Scan for the cell matching the given text and deliver its [x, y] coordinate at center. 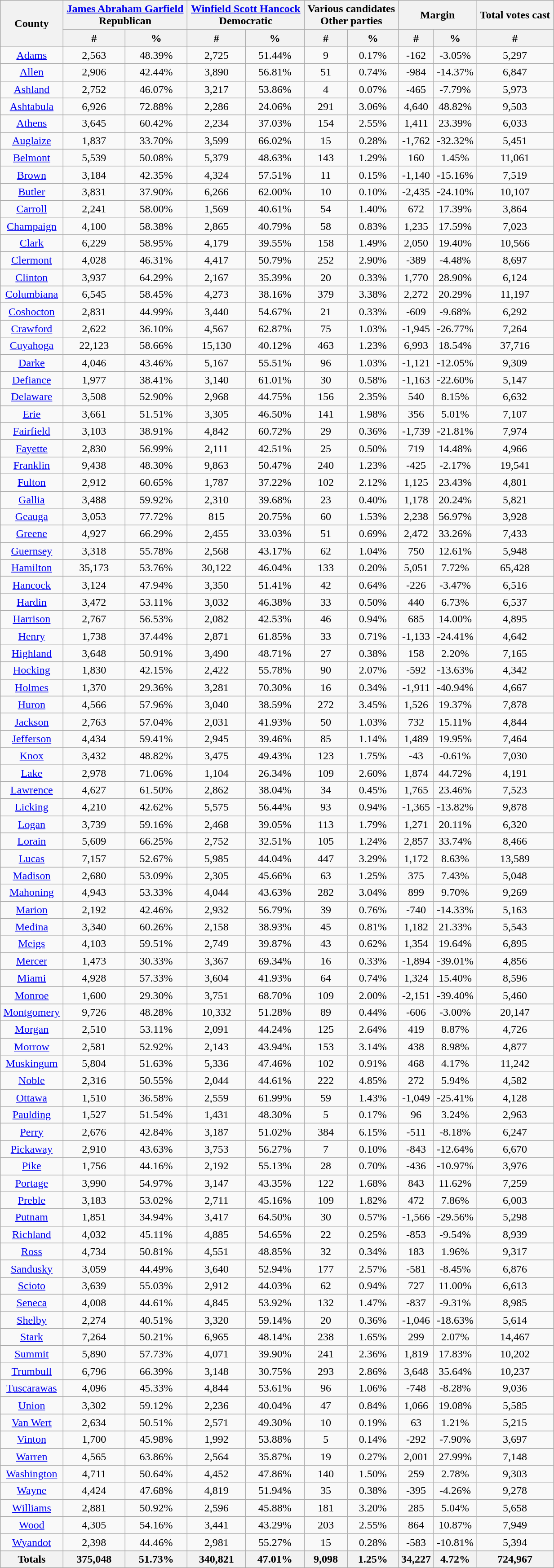
6,229 [94, 243]
4,627 [94, 790]
113 [326, 824]
5,609 [94, 841]
2.36% [373, 1354]
4 [326, 89]
3,302 [94, 1405]
685 [416, 619]
259 [416, 1474]
1.29% [373, 158]
51.54% [156, 1115]
-1,121 [416, 363]
45 [326, 927]
7.43% [455, 876]
3.20% [373, 1508]
66.02% [275, 141]
2,831 [94, 312]
4,885 [217, 1234]
843 [416, 1183]
48.28% [156, 1012]
1.04% [373, 551]
2,945 [217, 739]
Clinton [31, 277]
45.88% [275, 1508]
53.92% [275, 1303]
28.90% [455, 277]
10,107 [515, 192]
46.38% [275, 602]
4,819 [217, 1491]
7.86% [455, 1200]
Knox [31, 756]
1,354 [416, 944]
3,140 [217, 380]
45.11% [156, 1234]
61.50% [156, 790]
60.26% [156, 927]
1.82% [373, 1200]
0.40% [373, 500]
10,237 [515, 1371]
0.91% [373, 1064]
Erie [31, 414]
Fayette [31, 448]
1,172 [416, 859]
33.74% [455, 841]
1,874 [416, 773]
4,966 [515, 448]
-853 [416, 1234]
70.30% [275, 687]
105 [326, 841]
5,451 [515, 141]
3,217 [217, 89]
64.50% [275, 1217]
Various candidatesOther parties [351, 15]
-39.01% [455, 961]
20.29% [455, 295]
3,751 [217, 995]
55.51% [275, 363]
5,948 [515, 551]
14,467 [515, 1337]
Wayne [31, 1491]
2.86% [373, 1371]
39 [326, 910]
1,125 [416, 482]
19,541 [515, 465]
61.85% [275, 636]
James Abraham GarfieldRepublican [125, 15]
-29.56% [455, 1217]
6,895 [515, 944]
-162 [416, 55]
37.22% [275, 482]
Total votes cast [515, 15]
3,318 [94, 551]
Pickaway [31, 1149]
54.65% [275, 1234]
-32.32% [455, 141]
3,831 [94, 192]
3,976 [515, 1166]
66.25% [156, 841]
Paulding [31, 1115]
1.40% [373, 209]
3,661 [94, 414]
5,394 [515, 1542]
Putnam [31, 1217]
1.24% [373, 841]
Allen [31, 72]
2,881 [94, 1508]
-740 [416, 910]
5,973 [515, 89]
29.30% [156, 995]
1.79% [373, 824]
6,876 [515, 1268]
58.38% [156, 226]
Madison [31, 876]
60.65% [156, 482]
Adams [31, 55]
3,604 [217, 978]
1,271 [416, 824]
141 [326, 414]
0.14% [373, 1440]
13,589 [515, 859]
2,234 [217, 123]
0.20% [373, 568]
1,235 [416, 226]
Richland [31, 1234]
Athens [31, 123]
3,032 [217, 602]
-26.77% [455, 329]
Defiance [31, 380]
2,865 [217, 226]
21.33% [455, 927]
3,639 [94, 1286]
49.30% [275, 1423]
3.38% [373, 295]
Shelby [31, 1320]
44.75% [275, 397]
2,472 [416, 534]
2,862 [217, 790]
57.33% [156, 978]
0.25% [373, 1234]
4,567 [217, 329]
4,008 [94, 1303]
Noble [31, 1081]
42.51% [275, 448]
6,320 [515, 824]
1,992 [217, 1440]
64 [326, 978]
-606 [416, 1012]
2,571 [217, 1423]
3,350 [217, 585]
5,147 [515, 380]
4.85% [373, 1081]
5,658 [515, 1508]
Wyandot [31, 1542]
11.62% [455, 1183]
2,830 [94, 448]
46.31% [156, 260]
1.21% [455, 1423]
2,468 [217, 824]
540 [416, 397]
-1,049 [416, 1098]
2,044 [217, 1081]
2,158 [217, 927]
47.94% [156, 585]
-425 [416, 465]
356 [416, 414]
Lucas [31, 859]
-10.97% [455, 1166]
4,856 [515, 961]
47.01% [275, 1559]
1,473 [94, 961]
14.00% [455, 619]
Auglaize [31, 141]
35.39% [275, 277]
123 [326, 756]
Crawford [31, 329]
672 [416, 209]
6,292 [515, 312]
52.67% [156, 859]
5.01% [455, 414]
45.66% [275, 876]
3,320 [217, 1320]
1,787 [217, 482]
9,863 [217, 465]
53.61% [275, 1388]
3,281 [217, 687]
0.44% [373, 1012]
8,596 [515, 978]
2,676 [94, 1132]
50.47% [275, 465]
County [31, 23]
1,066 [416, 1405]
15,130 [217, 346]
23.43% [455, 482]
419 [416, 1029]
62.00% [275, 192]
37,716 [515, 346]
47.46% [275, 1064]
33.03% [275, 534]
34,227 [416, 1559]
53.09% [156, 876]
4,096 [94, 1388]
1,526 [416, 705]
6,613 [515, 1286]
44.46% [156, 1542]
7,519 [515, 175]
2,622 [94, 329]
3,441 [217, 1525]
77.72% [156, 517]
-24.10% [455, 192]
2,906 [94, 72]
Geauga [31, 517]
28 [326, 1166]
48.14% [275, 1337]
3,103 [94, 431]
Highland [31, 653]
8.87% [455, 1029]
-9.54% [455, 1234]
93 [326, 807]
Ross [31, 1251]
19.37% [455, 705]
40.12% [275, 346]
49.43% [275, 756]
4,424 [94, 1491]
42.53% [275, 619]
2,596 [217, 1508]
181 [326, 1508]
-0.61% [455, 756]
0.57% [373, 1217]
3,472 [94, 602]
-3.00% [455, 1012]
-1,739 [416, 431]
6,516 [515, 585]
293 [326, 1371]
4,046 [94, 363]
60 [326, 517]
10,566 [515, 243]
-1,046 [416, 1320]
1.65% [373, 1337]
Lorain [31, 841]
Logan [31, 824]
1,324 [416, 978]
1.75% [373, 756]
50.55% [156, 1081]
7,878 [515, 705]
-1,365 [416, 807]
-3.05% [455, 55]
0.83% [373, 226]
7,023 [515, 226]
54.16% [156, 1525]
51.51% [156, 414]
-1,945 [416, 329]
177 [326, 1268]
19.64% [455, 944]
Gallia [31, 500]
36.10% [156, 329]
6,965 [217, 1337]
1.06% [373, 1388]
56.44% [275, 807]
2,932 [217, 910]
38.16% [275, 295]
-9.68% [455, 312]
3,305 [217, 414]
2,510 [94, 1029]
5.94% [455, 1081]
4,640 [416, 106]
1,600 [94, 995]
17.83% [455, 1354]
-13.82% [455, 807]
183 [416, 1251]
-8.28% [455, 1388]
90 [326, 670]
12.61% [455, 551]
4,071 [217, 1354]
3,340 [94, 927]
40.51% [156, 1320]
38.91% [156, 431]
47.68% [156, 1491]
2,241 [94, 209]
58.00% [156, 209]
52.90% [156, 397]
58.66% [156, 346]
143 [326, 158]
Guernsey [31, 551]
48.85% [275, 1251]
0.27% [373, 1457]
6,003 [515, 1200]
56.79% [275, 910]
11,061 [515, 158]
2,111 [217, 448]
154 [326, 123]
34 [326, 790]
438 [416, 1047]
1,182 [416, 927]
7,974 [515, 431]
-389 [416, 260]
24.06% [275, 106]
864 [416, 1525]
1,765 [416, 790]
59.92% [156, 500]
-592 [416, 670]
Medina [31, 927]
42.62% [156, 807]
Vinton [31, 1440]
3.45% [373, 705]
3,147 [217, 1183]
34.94% [156, 1217]
Brown [31, 175]
3,508 [94, 397]
2,680 [94, 876]
7,157 [94, 859]
2.78% [455, 1474]
23.39% [455, 123]
2,763 [94, 722]
1.43% [373, 1098]
2,236 [217, 1405]
2,581 [94, 1047]
5,575 [217, 807]
727 [416, 1286]
56.27% [275, 1149]
5,336 [217, 1064]
1,489 [416, 739]
51.02% [275, 1132]
2,857 [416, 841]
750 [416, 551]
3,697 [515, 1440]
4,842 [217, 431]
Totals [31, 1559]
5,539 [94, 158]
Morgan [31, 1029]
3,928 [515, 517]
-843 [416, 1149]
463 [326, 346]
2,963 [515, 1115]
5,821 [515, 500]
-4.48% [455, 260]
57.96% [156, 705]
60.72% [275, 431]
440 [416, 602]
59.41% [156, 739]
9,036 [515, 1388]
3,640 [217, 1268]
48.63% [275, 158]
6.73% [455, 602]
15.11% [455, 722]
2,238 [416, 517]
4,582 [515, 1081]
38.41% [156, 380]
45.33% [156, 1388]
-12.05% [455, 363]
40.61% [275, 209]
37.90% [156, 192]
27.99% [455, 1457]
23 [326, 500]
18.54% [455, 346]
0.76% [373, 910]
4,210 [94, 807]
1,770 [416, 277]
2,559 [217, 1098]
53.88% [275, 1440]
Licking [31, 807]
3.24% [455, 1115]
2,978 [94, 773]
4,452 [217, 1474]
4,191 [515, 773]
8,985 [515, 1303]
1.98% [373, 414]
22,123 [94, 346]
50.91% [156, 653]
4,305 [94, 1525]
39.46% [275, 739]
-1,894 [416, 961]
447 [326, 859]
20.75% [275, 517]
3,864 [515, 209]
45.16% [275, 1200]
39.55% [275, 243]
-748 [416, 1388]
9,278 [515, 1491]
384 [326, 1132]
6,670 [515, 1149]
58.45% [156, 295]
-8.45% [455, 1268]
299 [416, 1337]
4,028 [94, 260]
8.15% [455, 397]
4,273 [217, 295]
19 [326, 1457]
7 [326, 1149]
5,804 [94, 1064]
5,379 [217, 158]
62.87% [275, 329]
51.63% [156, 1064]
9,269 [515, 893]
Harrison [31, 619]
65,428 [515, 568]
35 [326, 1491]
63.86% [156, 1457]
2,725 [217, 55]
30.75% [275, 1371]
285 [416, 1508]
27 [326, 653]
6,247 [515, 1132]
2.12% [373, 482]
4,565 [94, 1457]
Williams [31, 1508]
3.04% [373, 893]
-465 [416, 89]
57.73% [156, 1354]
6,537 [515, 602]
0.62% [373, 944]
6,545 [94, 295]
-4.26% [455, 1491]
33.26% [455, 534]
9,438 [94, 465]
35.64% [455, 1371]
15.40% [455, 978]
899 [416, 893]
20.11% [455, 824]
22 [326, 1234]
4,342 [515, 670]
44.03% [275, 1286]
Hancock [31, 585]
2,001 [416, 1457]
50.51% [156, 1423]
Jefferson [31, 739]
43.94% [275, 1047]
238 [326, 1337]
7,464 [515, 739]
3,890 [217, 72]
4,928 [94, 978]
66.29% [156, 534]
61.99% [275, 1098]
3,367 [217, 961]
Champaign [31, 226]
-583 [416, 1542]
3,187 [217, 1132]
2,082 [217, 619]
4,551 [217, 1251]
57.04% [156, 722]
2,272 [416, 295]
6,926 [94, 106]
-984 [416, 72]
21 [326, 312]
20,147 [515, 1012]
64.29% [156, 277]
240 [326, 465]
Perry [31, 1132]
7,165 [515, 653]
3,990 [94, 1183]
132 [326, 1303]
2.00% [373, 995]
252 [326, 260]
11,197 [515, 295]
43 [326, 944]
59.12% [156, 1405]
203 [326, 1525]
7,949 [515, 1525]
19.40% [455, 243]
-25.41% [455, 1098]
472 [416, 1200]
2,563 [94, 55]
2,143 [217, 1047]
0.58% [373, 380]
0.70% [373, 1166]
-39.40% [455, 995]
Carroll [31, 209]
Stark [31, 1337]
Warren [31, 1457]
-24.41% [455, 636]
2.64% [373, 1029]
5,460 [515, 995]
3,739 [94, 824]
Ottawa [31, 1098]
-7.79% [455, 89]
3,183 [94, 1200]
4.17% [455, 1064]
0.19% [373, 1423]
Washington [31, 1474]
Muskingum [31, 1064]
42.35% [156, 175]
153 [326, 1047]
7,148 [515, 1457]
Tuscarawas [31, 1388]
2,091 [217, 1029]
2,968 [217, 397]
3,645 [94, 123]
50.81% [156, 1251]
5,163 [515, 910]
379 [326, 295]
5,614 [515, 1320]
53.02% [156, 1200]
-13.63% [455, 670]
-7.90% [455, 1440]
60.42% [156, 123]
1,756 [94, 1166]
56.97% [455, 517]
4,032 [94, 1234]
4,801 [515, 482]
37.03% [275, 123]
9,303 [515, 1474]
3,753 [217, 1149]
1.68% [373, 1183]
5,890 [94, 1354]
5,297 [515, 55]
9,878 [515, 807]
75 [326, 329]
156 [326, 397]
2,568 [217, 551]
3,440 [217, 312]
66.39% [156, 1371]
4,179 [217, 243]
11.00% [455, 1286]
3,040 [217, 705]
1,837 [94, 141]
3,417 [217, 1217]
160 [416, 158]
0.84% [373, 1405]
3.29% [373, 859]
46.50% [275, 414]
2.60% [373, 773]
10.87% [455, 1525]
50.92% [156, 1508]
815 [217, 517]
56.99% [156, 448]
1.50% [373, 1474]
6.15% [373, 1132]
71.06% [156, 773]
6,847 [515, 72]
42 [326, 585]
-22.60% [455, 380]
53.33% [156, 893]
5,298 [515, 1217]
6,124 [515, 277]
-837 [416, 1303]
Ashland [31, 89]
39.90% [275, 1354]
Meigs [31, 944]
25 [326, 448]
Cuyahoga [31, 346]
Winfield Scott HancockDemocratic [246, 15]
47.86% [275, 1474]
39.68% [275, 500]
5,051 [416, 568]
Preble [31, 1200]
Greene [31, 534]
36.58% [156, 1098]
44.99% [156, 312]
Columbiana [31, 295]
55.13% [275, 1166]
7,433 [515, 534]
5,215 [515, 1423]
6,266 [217, 192]
39.05% [275, 824]
3,124 [94, 585]
42.84% [156, 1132]
0.15% [373, 175]
Fairfield [31, 431]
1,738 [94, 636]
20.24% [455, 500]
9,317 [515, 1251]
23.46% [455, 790]
2,711 [217, 1200]
46.07% [156, 89]
1,569 [217, 209]
Mahoning [31, 893]
30,122 [217, 568]
-2,151 [416, 995]
1.45% [455, 158]
Henry [31, 636]
53.76% [156, 568]
3,488 [94, 500]
8.63% [455, 859]
56.81% [275, 72]
72.88% [156, 106]
8,466 [515, 841]
19.08% [455, 1405]
32.51% [275, 841]
1,977 [94, 380]
2,398 [94, 1542]
43.46% [156, 363]
1,851 [94, 1217]
4.72% [455, 1559]
Franklin [31, 465]
1,700 [94, 1440]
241 [326, 1354]
29 [326, 431]
Belmont [31, 158]
1,370 [94, 687]
Union [31, 1405]
54.67% [275, 312]
Mercer [31, 961]
3.14% [373, 1047]
3,053 [94, 517]
3,059 [94, 1268]
724,967 [515, 1559]
Clermont [31, 260]
4,044 [217, 893]
5.04% [455, 1508]
54 [326, 209]
3,184 [94, 175]
2.57% [373, 1268]
29.36% [156, 687]
42.46% [156, 910]
Clark [31, 243]
-226 [416, 585]
Ashtabula [31, 106]
2,749 [217, 944]
4,943 [94, 893]
0.64% [373, 585]
2,981 [217, 1542]
2,910 [94, 1149]
59.14% [275, 1320]
2,310 [217, 500]
3,475 [217, 756]
-436 [416, 1166]
44.49% [156, 1268]
2,167 [217, 277]
Morrow [31, 1047]
2,422 [217, 670]
-292 [416, 1440]
5,543 [515, 927]
3,432 [94, 756]
2,634 [94, 1423]
50.08% [156, 158]
43.29% [275, 1525]
-3.47% [455, 585]
55.27% [275, 1542]
4,726 [515, 1029]
6,632 [515, 397]
53.86% [275, 89]
89 [326, 1012]
2,767 [94, 619]
1.96% [455, 1251]
1,104 [217, 773]
4,927 [94, 534]
-43 [416, 756]
51.41% [275, 585]
-12.64% [455, 1149]
-1,911 [416, 687]
Marion [31, 910]
4,128 [515, 1098]
-40.94% [455, 687]
32 [326, 1251]
58.95% [156, 243]
-14.33% [455, 910]
37.44% [156, 636]
Sandusky [31, 1268]
Summit [31, 1354]
2,871 [217, 636]
-1,140 [416, 175]
-1,566 [416, 1217]
50.79% [275, 260]
51.44% [275, 55]
4,642 [515, 636]
1.47% [373, 1303]
11 [326, 175]
42.44% [156, 72]
-609 [416, 312]
Darke [31, 363]
-1,762 [416, 141]
8.98% [455, 1047]
-9.31% [455, 1303]
4,566 [94, 705]
4,324 [217, 175]
1,510 [94, 1098]
Pike [31, 1166]
122 [326, 1183]
14.48% [455, 448]
291 [326, 106]
1,819 [416, 1354]
Miami [31, 978]
0.81% [373, 927]
Portage [31, 1183]
140 [326, 1474]
2,286 [217, 106]
Hocking [31, 670]
4,734 [94, 1251]
4,895 [515, 619]
44.24% [275, 1029]
58 [326, 226]
Montgomery [31, 1012]
9,309 [515, 363]
45.98% [156, 1440]
-15.16% [455, 175]
40.79% [275, 226]
0.45% [373, 790]
3.06% [373, 106]
85 [326, 739]
Delaware [31, 397]
5,985 [217, 859]
1.53% [373, 517]
42.15% [156, 670]
35.87% [275, 1457]
5,048 [515, 876]
51.94% [275, 1491]
30.33% [156, 961]
33.70% [156, 141]
51.73% [156, 1559]
Lawrence [31, 790]
2,050 [416, 243]
3,937 [94, 277]
719 [416, 448]
55.03% [156, 1286]
1.49% [373, 243]
-14.37% [455, 72]
-395 [416, 1491]
4,100 [94, 226]
38.93% [275, 927]
9,726 [94, 1012]
6,033 [515, 123]
2,316 [94, 1081]
0.07% [373, 89]
-1,163 [416, 380]
9,098 [326, 1559]
Huron [31, 705]
38.59% [275, 705]
Coshocton [31, 312]
Lake [31, 773]
2,564 [217, 1457]
46 [326, 619]
54.97% [156, 1183]
3,148 [217, 1371]
3,490 [217, 653]
2,274 [94, 1320]
19.95% [455, 739]
68.70% [275, 995]
4,877 [515, 1047]
56.53% [156, 619]
-2,435 [416, 192]
10,202 [515, 1354]
7.72% [455, 568]
4,103 [94, 944]
9,503 [515, 106]
4,434 [94, 739]
133 [326, 568]
47 [326, 1405]
7,030 [515, 756]
50.64% [156, 1474]
Seneca [31, 1303]
57.51% [275, 175]
Jackson [31, 722]
125 [326, 1029]
9 [326, 55]
Margin [438, 15]
17.39% [455, 209]
8,697 [515, 260]
43.35% [275, 1183]
39.87% [275, 944]
50.21% [156, 1337]
4,667 [515, 687]
-2.17% [455, 465]
-10.81% [455, 1542]
1.14% [373, 739]
Hamilton [31, 568]
2.35% [373, 397]
7,523 [515, 790]
5,167 [217, 363]
7,259 [515, 1183]
4,845 [217, 1303]
52.94% [275, 1268]
11,242 [515, 1064]
4,711 [94, 1474]
2,305 [217, 876]
9.70% [455, 893]
-18.63% [455, 1320]
6,796 [94, 1371]
38.04% [275, 790]
732 [416, 722]
468 [416, 1064]
1,411 [416, 123]
5,585 [515, 1405]
59.16% [156, 824]
43.17% [275, 551]
2,031 [217, 722]
Trumbull [31, 1371]
Scioto [31, 1286]
-581 [416, 1268]
Hardin [31, 602]
Fulton [31, 482]
50 [326, 722]
44.16% [156, 1166]
6,993 [416, 346]
44.04% [275, 859]
69.34% [275, 961]
44.72% [455, 773]
35,173 [94, 568]
222 [326, 1081]
Wood [31, 1525]
375 [416, 876]
40.04% [275, 1405]
Monroe [31, 995]
2.20% [455, 653]
2.90% [373, 260]
48.39% [156, 55]
340,821 [217, 1559]
0.71% [373, 636]
Butler [31, 192]
1,830 [94, 670]
4,417 [217, 260]
375,048 [94, 1559]
282 [326, 893]
-8.18% [455, 1132]
52.92% [156, 1047]
1,431 [217, 1115]
3,599 [217, 141]
59 [326, 1098]
Holmes [31, 687]
17.59% [455, 226]
-21.81% [455, 431]
8,939 [515, 1234]
26.34% [275, 773]
48.71% [275, 653]
61.01% [275, 380]
1,178 [416, 500]
-1,133 [416, 636]
1,527 [94, 1115]
-511 [416, 1132]
59.51% [156, 944]
2,455 [217, 534]
Van Wert [31, 1423]
0.69% [373, 534]
46.04% [275, 568]
7,107 [515, 414]
51.28% [275, 1012]
10,332 [217, 1012]
